Identify which cell holds the provided text, then report its (x, y) central coordinate. 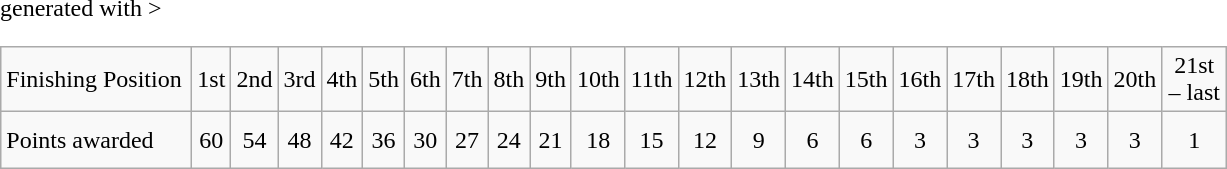
11th (652, 80)
1 (1194, 140)
16th (920, 80)
10th (598, 80)
19th (1081, 80)
21 (551, 140)
6th (425, 80)
Finishing Position (96, 80)
36 (384, 140)
48 (300, 140)
21st – last (1194, 80)
18 (598, 140)
30 (425, 140)
12 (705, 140)
17th (974, 80)
5th (384, 80)
27 (467, 140)
9th (551, 80)
7th (467, 80)
54 (254, 140)
9 (759, 140)
15 (652, 140)
1st (212, 80)
4th (342, 80)
Points awarded (96, 140)
3rd (300, 80)
8th (509, 80)
24 (509, 140)
18th (1027, 80)
12th (705, 80)
13th (759, 80)
60 (212, 140)
2nd (254, 80)
20th (1135, 80)
14th (813, 80)
42 (342, 140)
15th (866, 80)
